Return the [x, y] coordinate for the center point of the cell that contains the specified text.  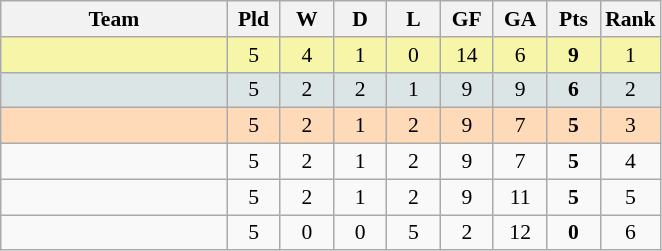
L [414, 19]
14 [466, 55]
3 [630, 126]
D [360, 19]
W [306, 19]
Rank [630, 19]
12 [520, 233]
GA [520, 19]
11 [520, 197]
Team [114, 19]
Pts [574, 19]
GF [466, 19]
Pld [254, 19]
